Determine the (X, Y) coordinate at the center of the cell enclosing the given text.  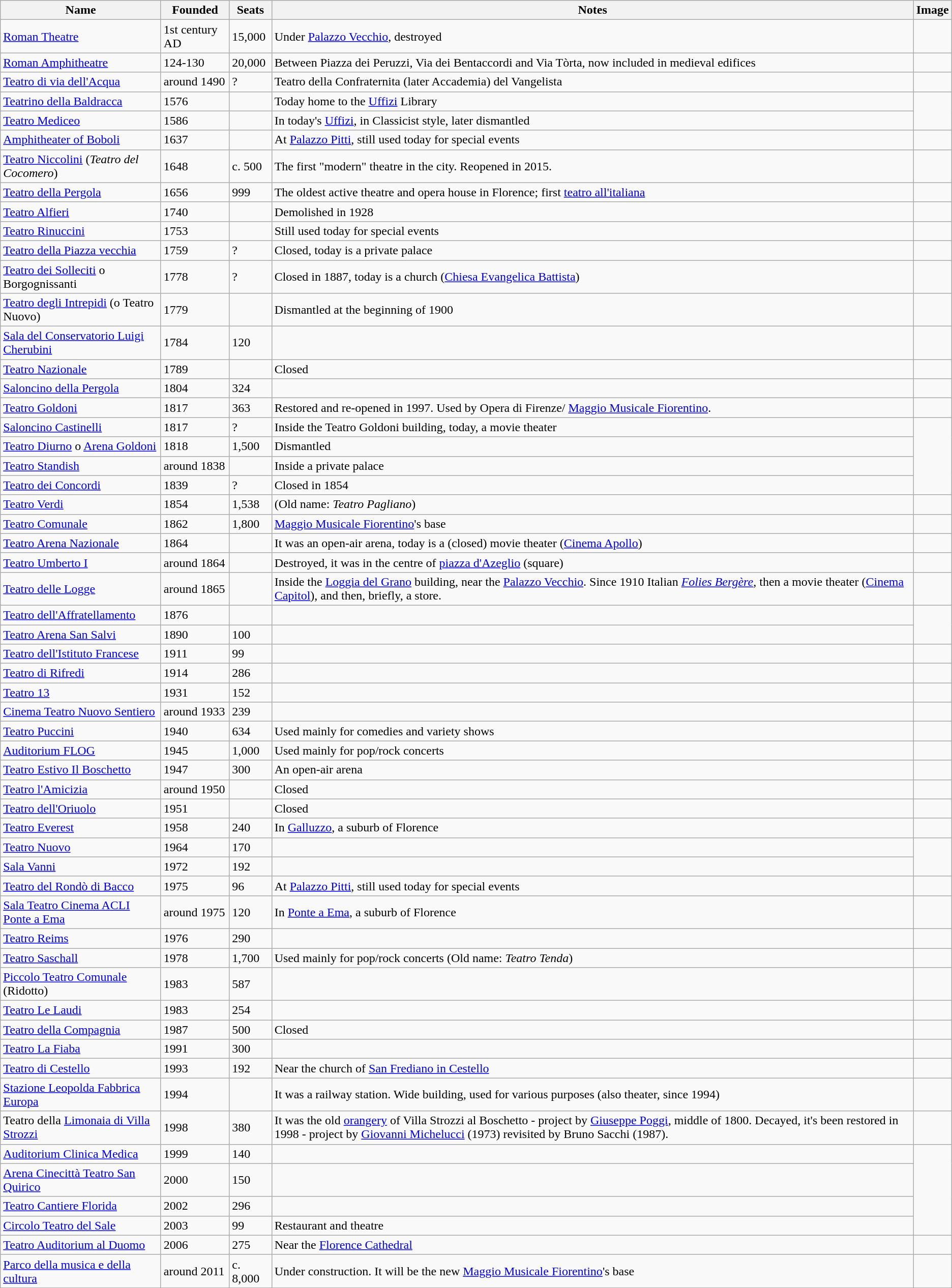
275 (250, 1245)
Under construction. It will be the new Maggio Musicale Fiorentino's base (592, 1271)
1656 (195, 192)
1951 (195, 808)
In Ponte a Ema, a suburb of Florence (592, 912)
Teatro l'Amicizia (81, 789)
Closed in 1854 (592, 485)
Under Palazzo Vecchio, destroyed (592, 37)
1,000 (250, 751)
1st century AD (195, 37)
296 (250, 1206)
1,800 (250, 524)
1818 (195, 446)
254 (250, 1010)
20,000 (250, 63)
150 (250, 1180)
Teatro del Rondò di Bacco (81, 886)
Seats (250, 10)
In Galluzzo, a suburb of Florence (592, 828)
290 (250, 938)
The first "modern" theatre in the city. Reopened in 2015. (592, 166)
(Old name: Teatro Pagliano) (592, 504)
It was a railway station. Wide building, used for various purposes (also theater, since 1994) (592, 1094)
Restaurant and theatre (592, 1225)
Teatro della Pergola (81, 192)
Teatro dei Solleciti o Borgognissanti (81, 277)
around 1865 (195, 589)
Image (933, 10)
1964 (195, 847)
Dismantled (592, 446)
An open-air arena (592, 770)
1978 (195, 957)
1864 (195, 543)
1862 (195, 524)
Sala Vanni (81, 866)
2000 (195, 1180)
Auditorium FLOG (81, 751)
2002 (195, 1206)
1586 (195, 121)
1789 (195, 369)
1987 (195, 1030)
Destroyed, it was in the centre of piazza d'Azeglio (square) (592, 562)
Teatro Mediceo (81, 121)
around 1950 (195, 789)
1890 (195, 634)
Teatro di Rifredi (81, 673)
Saloncino Castinelli (81, 427)
Teatro della Limonaia di Villa Strozzi (81, 1128)
around 2011 (195, 1271)
170 (250, 847)
Maggio Musicale Fiorentino's base (592, 524)
Teatro Estivo Il Boschetto (81, 770)
1854 (195, 504)
1976 (195, 938)
Stazione Leopolda Fabbrica Europa (81, 1094)
Roman Amphitheatre (81, 63)
124-130 (195, 63)
1993 (195, 1068)
Auditorium Clinica Medica (81, 1154)
Cinema Teatro Nuovo Sentiero (81, 712)
Teatro Arena Nazionale (81, 543)
1911 (195, 654)
It was an open-air arena, today is a (closed) movie theater (Cinema Apollo) (592, 543)
c. 8,000 (250, 1271)
1947 (195, 770)
Founded (195, 10)
Teatro Goldoni (81, 408)
2003 (195, 1225)
Demolished in 1928 (592, 212)
240 (250, 828)
1999 (195, 1154)
324 (250, 388)
500 (250, 1030)
Today home to the Uffizi Library (592, 101)
1991 (195, 1049)
Saloncino della Pergola (81, 388)
Teatro dei Concordi (81, 485)
Arena Cinecittà Teatro San Quirico (81, 1180)
Piccolo Teatro Comunale (Ridotto) (81, 984)
1740 (195, 212)
around 1933 (195, 712)
around 1864 (195, 562)
Used mainly for pop/rock concerts (Old name: Teatro Tenda) (592, 957)
Closed, today is a private palace (592, 250)
363 (250, 408)
Dismantled at the beginning of 1900 (592, 310)
100 (250, 634)
140 (250, 1154)
Teatrino della Baldracca (81, 101)
Parco della musica e della cultura (81, 1271)
Circolo Teatro del Sale (81, 1225)
Near the Florence Cathedral (592, 1245)
Teatro Nuovo (81, 847)
Teatro La Fiaba (81, 1049)
around 1490 (195, 82)
Closed in 1887, today is a church (Chiesa Evangelica Battista) (592, 277)
1759 (195, 250)
Teatro della Piazza vecchia (81, 250)
In today's Uffizi, in Classicist style, later dismantled (592, 121)
239 (250, 712)
380 (250, 1128)
around 1975 (195, 912)
Teatro Arena San Salvi (81, 634)
Teatro di via dell'Acqua (81, 82)
1998 (195, 1128)
15,000 (250, 37)
1778 (195, 277)
1972 (195, 866)
Teatro Comunale (81, 524)
Teatro Auditorium al Duomo (81, 1245)
Used mainly for pop/rock concerts (592, 751)
1958 (195, 828)
1648 (195, 166)
Inside the Teatro Goldoni building, today, a movie theater (592, 427)
Teatro dell'Istituto Francese (81, 654)
1,500 (250, 446)
634 (250, 731)
Teatro Standish (81, 466)
1975 (195, 886)
Sala del Conservatorio Luigi Cherubini (81, 343)
Name (81, 10)
1576 (195, 101)
Roman Theatre (81, 37)
152 (250, 693)
Still used today for special events (592, 231)
Teatro Everest (81, 828)
Used mainly for comedies and variety shows (592, 731)
1779 (195, 310)
1753 (195, 231)
Teatro Le Laudi (81, 1010)
Near the church of San Frediano in Cestello (592, 1068)
Sala Teatro Cinema ACLI Ponte a Ema (81, 912)
Teatro Verdi (81, 504)
Teatro Reims (81, 938)
999 (250, 192)
96 (250, 886)
Teatro Diurno o Arena Goldoni (81, 446)
1804 (195, 388)
Teatro di Cestello (81, 1068)
Teatro 13 (81, 693)
1945 (195, 751)
1784 (195, 343)
Teatro dell'Affratellamento (81, 615)
Teatro della Compagnia (81, 1030)
Inside a private palace (592, 466)
Restored and re-opened in 1997. Used by Opera di Firenze/ Maggio Musicale Fiorentino. (592, 408)
1876 (195, 615)
Teatro Umberto I (81, 562)
1931 (195, 693)
1,700 (250, 957)
Teatro della Confraternita (later Accademia) del Vangelista (592, 82)
587 (250, 984)
1,538 (250, 504)
2006 (195, 1245)
1940 (195, 731)
Teatro degli Intrepidi (o Teatro Nuovo) (81, 310)
Amphitheater of Boboli (81, 140)
1839 (195, 485)
Teatro Cantiere Florida (81, 1206)
Teatro Rinuccini (81, 231)
Teatro Niccolini (Teatro del Cocomero) (81, 166)
1914 (195, 673)
Between Piazza dei Peruzzi, Via dei Bentaccordi and Via Tòrta, now included in medieval edifices (592, 63)
Teatro delle Logge (81, 589)
The oldest active theatre and opera house in Florence; first teatro all'italiana (592, 192)
286 (250, 673)
Notes (592, 10)
Teatro dell'Oriuolo (81, 808)
c. 500 (250, 166)
Teatro Saschall (81, 957)
Teatro Puccini (81, 731)
Teatro Nazionale (81, 369)
1994 (195, 1094)
1637 (195, 140)
Teatro Alfieri (81, 212)
around 1838 (195, 466)
